Determine the [x, y] coordinate at the center of the cell enclosing the given text.  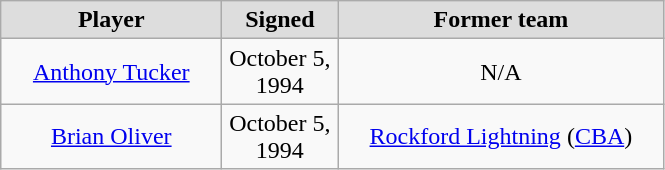
Anthony Tucker [112, 72]
Signed [280, 20]
Former team [501, 20]
Brian Oliver [112, 136]
Rockford Lightning (CBA) [501, 136]
N/A [501, 72]
Player [112, 20]
